Detect which cell encompasses the target text, then output its (x, y) center coordinate. 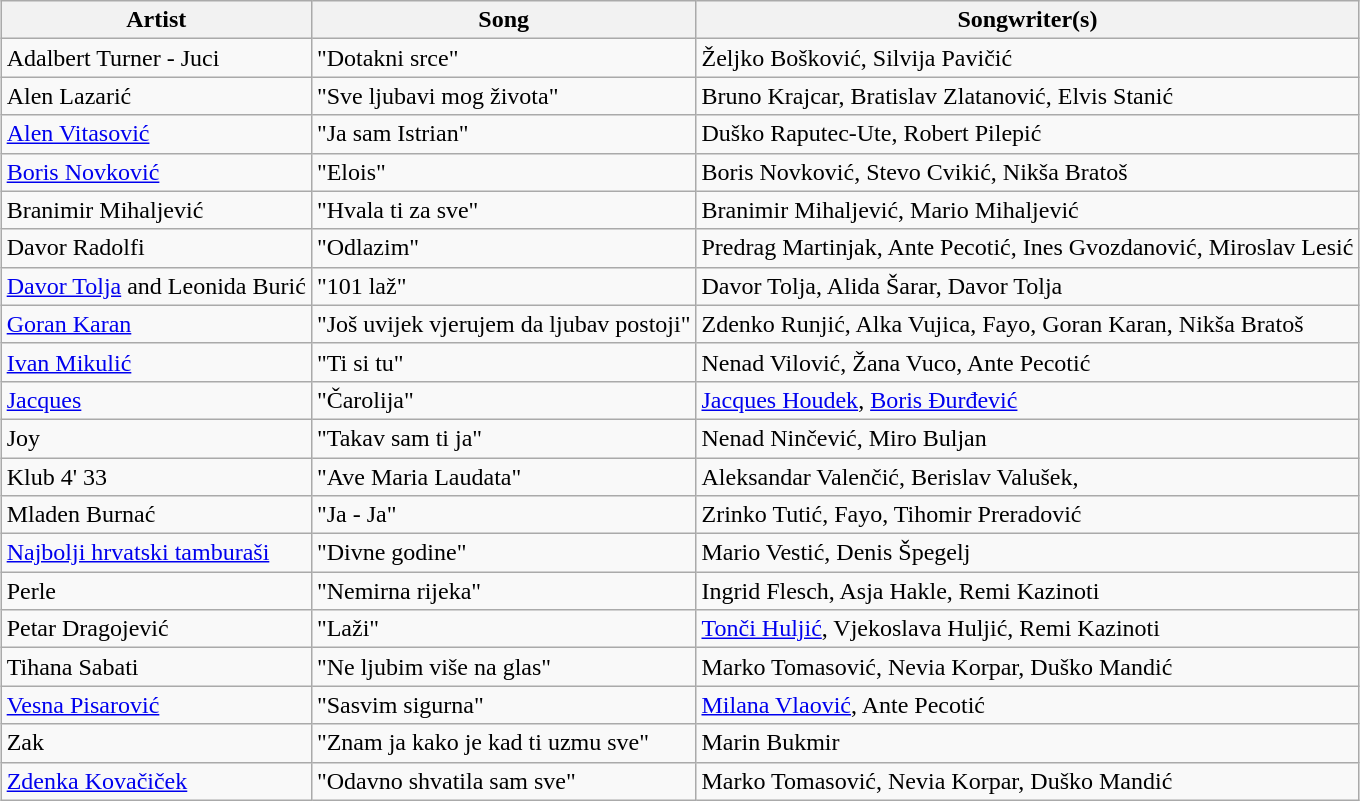
Goran Karan (156, 324)
"Ave Maria Laudata" (504, 477)
"Odlazim" (504, 248)
Zrinko Tutić, Fayo, Tihomir Preradović (1028, 515)
"Divne godine" (504, 553)
Song (504, 20)
Davor Radolfi (156, 248)
Mladen Burnać (156, 515)
Najbolji hrvatski tamburaši (156, 553)
"101 laž" (504, 286)
Alen Lazarić (156, 96)
Klub 4' 33 (156, 477)
Artist (156, 20)
Songwriter(s) (1028, 20)
Joy (156, 438)
"Laži" (504, 629)
Davor Tolja, Alida Šarar, Davor Tolja (1028, 286)
Vesna Pisarović (156, 705)
"Ja sam Istrian" (504, 134)
Nenad Ninčević, Miro Buljan (1028, 438)
"Nemirna rijeka" (504, 591)
"Ja - Ja" (504, 515)
Duško Raputec-Ute, Robert Pilepić (1028, 134)
"Sve ljubavi mog života" (504, 96)
Petar Dragojević (156, 629)
Alen Vitasović (156, 134)
Branimir Mihaljević (156, 210)
Davor Tolja and Leonida Burić (156, 286)
Adalbert Turner - Juci (156, 58)
Perle (156, 591)
"Dotakni srce" (504, 58)
Boris Novković (156, 172)
Ivan Mikulić (156, 362)
Željko Bošković, Silvija Pavičić (1028, 58)
Bruno Krajcar, Bratislav Zlatanović, Elvis Stanić (1028, 96)
Milana Vlaović, Ante Pecotić (1028, 705)
Marin Bukmir (1028, 743)
Predrag Martinjak, Ante Pecotić, Ines Gvozdanović, Miroslav Lesić (1028, 248)
"Ne ljubim više na glas" (504, 667)
"Još uvijek vjerujem da ljubav postoji" (504, 324)
"Sasvim sigurna" (504, 705)
"Znam ja kako je kad ti uzmu sve" (504, 743)
"Čarolija" (504, 400)
Ingrid Flesch, Asja Hakle, Remi Kazinoti (1028, 591)
Jacques Houdek, Boris Đurđević (1028, 400)
"Takav sam ti ja" (504, 438)
"Odavno shvatila sam sve" (504, 781)
Jacques (156, 400)
Zdenko Runjić, Alka Vujica, Fayo, Goran Karan, Nikša Bratoš (1028, 324)
"Hvala ti za sve" (504, 210)
Nenad Vilović, Žana Vuco, Ante Pecotić (1028, 362)
Boris Novković, Stevo Cvikić, Nikša Bratoš (1028, 172)
Tihana Sabati (156, 667)
Aleksandar Valenčić, Berislav Valušek, (1028, 477)
Mario Vestić, Denis Špegelj (1028, 553)
"Elois" (504, 172)
Branimir Mihaljević, Mario Mihaljević (1028, 210)
Zdenka Kovačiček (156, 781)
"Ti si tu" (504, 362)
Zak (156, 743)
Tonči Huljić, Vjekoslava Huljić, Remi Kazinoti (1028, 629)
